Identify which cell holds the provided text, then report its (X, Y) central coordinate. 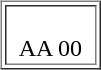
AA 00 (51, 35)
